For the text-containing cell, return its midpoint in (x, y) coordinate format. 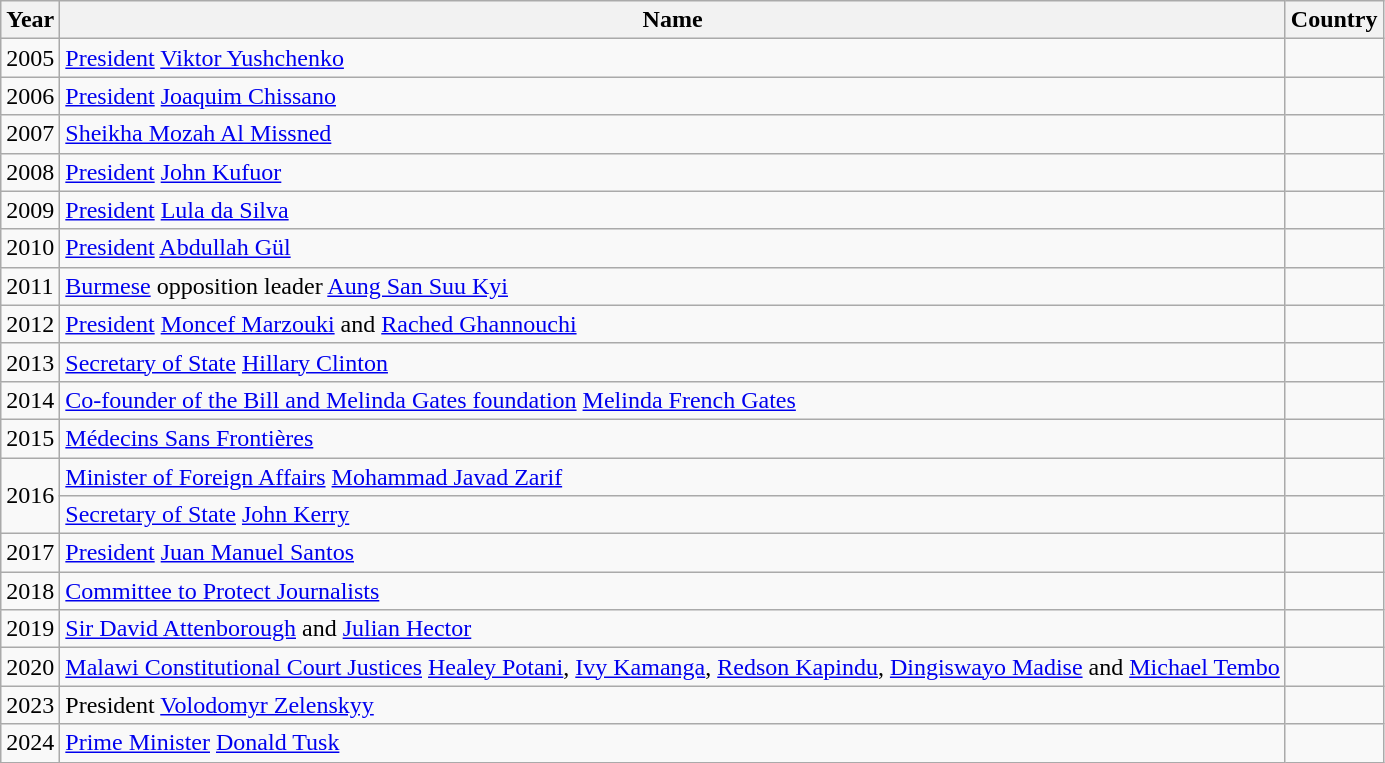
2012 (30, 324)
Sheikha Mozah Al Missned (672, 134)
Secretary of State Hillary Clinton (672, 362)
2024 (30, 743)
Sir David Attenborough and Julian Hector (672, 629)
Malawi Constitutional Court Justices Healey Potani, Ivy Kamanga, Redson Kapindu, Dingiswayo Madise and Michael Tembo (672, 667)
2005 (30, 58)
2011 (30, 286)
Name (672, 20)
2018 (30, 591)
President Joaquim Chissano (672, 96)
Year (30, 20)
2010 (30, 248)
2013 (30, 362)
2015 (30, 438)
Médecins Sans Frontières (672, 438)
President Viktor Yushchenko (672, 58)
Committee to Protect Journalists (672, 591)
2016 (30, 496)
President Moncef Marzouki and Rached Ghannouchi (672, 324)
President Abdullah Gül (672, 248)
Burmese opposition leader Aung San Suu Kyi (672, 286)
Prime Minister Donald Tusk (672, 743)
President Lula da Silva (672, 210)
2017 (30, 553)
2023 (30, 705)
President John Kufuor (672, 172)
Country (1334, 20)
President Juan Manuel Santos (672, 553)
2006 (30, 96)
2007 (30, 134)
2008 (30, 172)
2014 (30, 400)
President Volodomyr Zelenskyy (672, 705)
Secretary of State John Kerry (672, 515)
2020 (30, 667)
2009 (30, 210)
Minister of Foreign Affairs Mohammad Javad Zarif (672, 477)
Co-founder of the Bill and Melinda Gates foundation Melinda French Gates (672, 400)
2019 (30, 629)
